Provide the (x, y) coordinate of the cell's center where the given text is located.  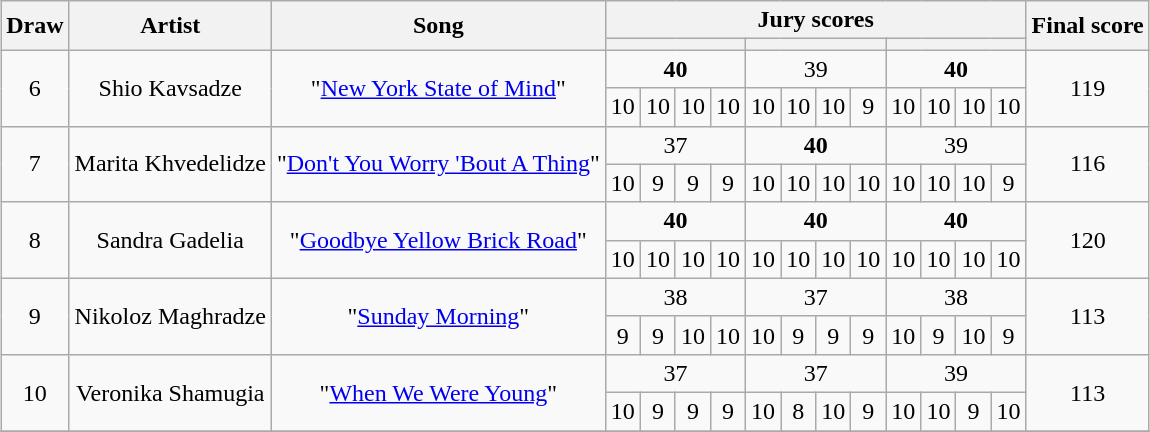
Marita Khvedelidze (170, 164)
7 (35, 164)
6 (35, 88)
Veronika Shamugia (170, 392)
"Sunday Morning" (438, 316)
"Don't You Worry 'Bout A Thing" (438, 164)
Draw (35, 26)
"When We Were Young" (438, 392)
Final score (1088, 26)
Nikoloz Maghradze (170, 316)
"Goodbye Yellow Brick Road" (438, 240)
Jury scores (816, 20)
119 (1088, 88)
Song (438, 26)
Sandra Gadelia (170, 240)
"New York State of Mind" (438, 88)
Artist (170, 26)
116 (1088, 164)
Shio Kavsadze (170, 88)
120 (1088, 240)
